Scan for the cell matching the given text and deliver its (X, Y) coordinate at center. 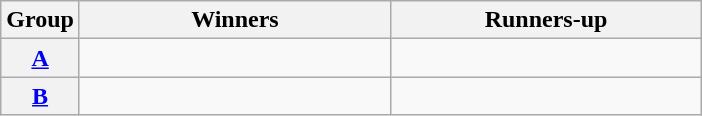
Runners-up (546, 20)
B (40, 96)
Winners (234, 20)
Group (40, 20)
A (40, 58)
